Extract the [X, Y] coordinate from the center of the cell holding the provided text.  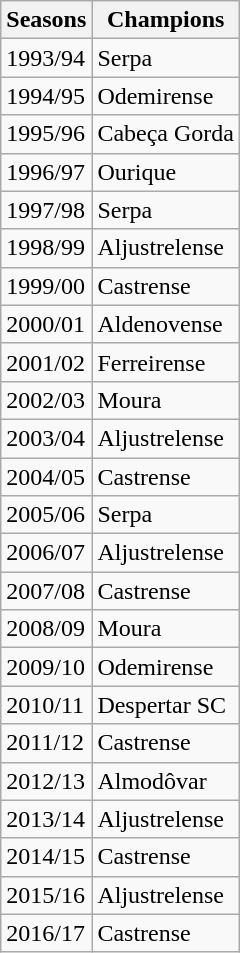
Ferreirense [166, 362]
2013/14 [46, 819]
2001/02 [46, 362]
2002/03 [46, 400]
1995/96 [46, 134]
1993/94 [46, 58]
1999/00 [46, 286]
2000/01 [46, 324]
1997/98 [46, 210]
Almodôvar [166, 781]
2014/15 [46, 857]
2012/13 [46, 781]
2006/07 [46, 553]
2008/09 [46, 629]
Champions [166, 20]
Aldenovense [166, 324]
2016/17 [46, 933]
1994/95 [46, 96]
Ourique [166, 172]
2010/11 [46, 705]
Despertar SC [166, 705]
2015/16 [46, 895]
2003/04 [46, 438]
2004/05 [46, 477]
2007/08 [46, 591]
Seasons [46, 20]
2009/10 [46, 667]
1998/99 [46, 248]
1996/97 [46, 172]
2005/06 [46, 515]
Cabeça Gorda [166, 134]
2011/12 [46, 743]
